Determine the (x, y) coordinate at the center of the cell enclosing the given text.  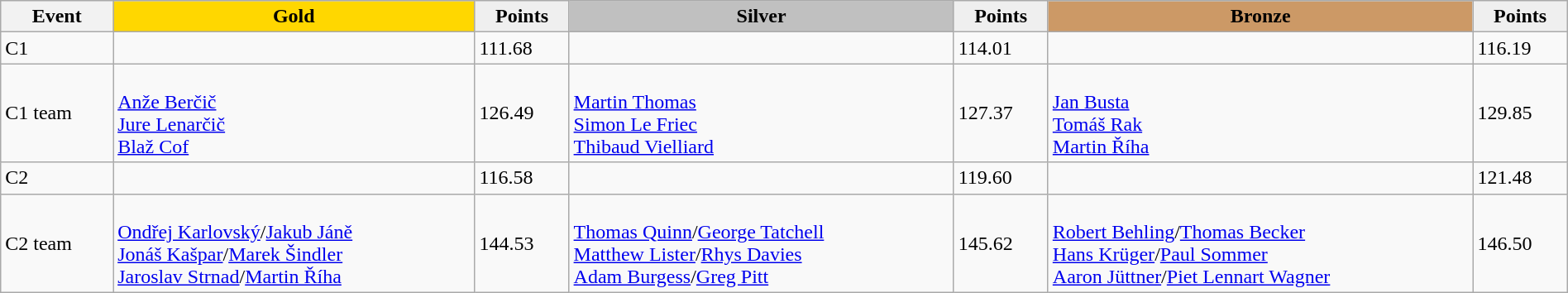
116.19 (1520, 48)
C2 (57, 178)
C1 (57, 48)
127.37 (1001, 113)
146.50 (1520, 243)
Robert Behling/Thomas BeckerHans Krüger/Paul SommerAaron Jüttner/Piet Lennart Wagner (1260, 243)
Ondřej Karlovský/Jakub JáněJonáš Kašpar/Marek ŠindlerJaroslav Strnad/Martin Říha (294, 243)
116.58 (522, 178)
Gold (294, 17)
145.62 (1001, 243)
144.53 (522, 243)
129.85 (1520, 113)
Martin ThomasSimon Le FriecThibaud Vielliard (761, 113)
114.01 (1001, 48)
126.49 (522, 113)
Thomas Quinn/George TatchellMatthew Lister/Rhys DaviesAdam Burgess/Greg Pitt (761, 243)
Silver (761, 17)
111.68 (522, 48)
Bronze (1260, 17)
121.48 (1520, 178)
C1 team (57, 113)
C2 team (57, 243)
Event (57, 17)
Jan BustaTomáš RakMartin Říha (1260, 113)
Anže BerčičJure LenarčičBlaž Cof (294, 113)
119.60 (1001, 178)
